From the cell containing the given text, extract its center point as [X, Y] coordinate. 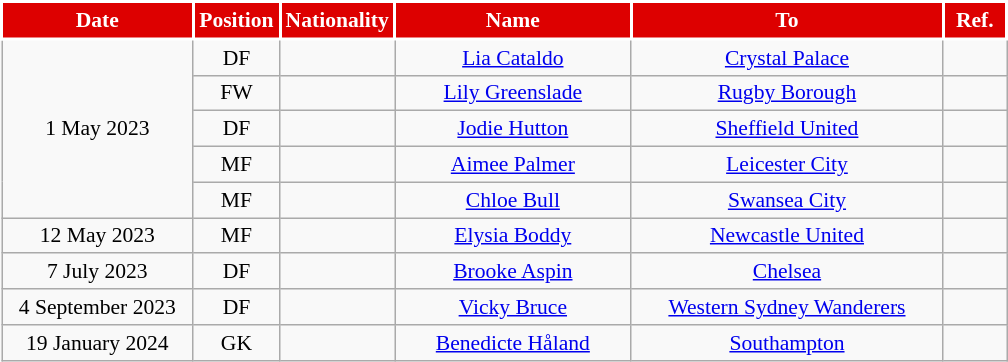
Sheffield United [787, 129]
Brooke Aspin [514, 272]
Rugby Borough [787, 93]
Nationality [338, 20]
Western Sydney Wanderers [787, 307]
Lily Greenslade [514, 93]
1 May 2023 [98, 128]
Position [236, 20]
Jodie Hutton [514, 129]
Southampton [787, 343]
7 July 2023 [98, 272]
12 May 2023 [98, 236]
Date [98, 20]
To [787, 20]
Newcastle United [787, 236]
Crystal Palace [787, 57]
Ref. [975, 20]
4 September 2023 [98, 307]
Leicester City [787, 165]
Elysia Boddy [514, 236]
Aimee Palmer [514, 165]
GK [236, 343]
FW [236, 93]
Name [514, 20]
Swansea City [787, 200]
Chelsea [787, 272]
19 January 2024 [98, 343]
Benedicte Håland [514, 343]
Lia Cataldo [514, 57]
Chloe Bull [514, 200]
Vicky Bruce [514, 307]
